Identify which cell holds the provided text, then report its (X, Y) central coordinate. 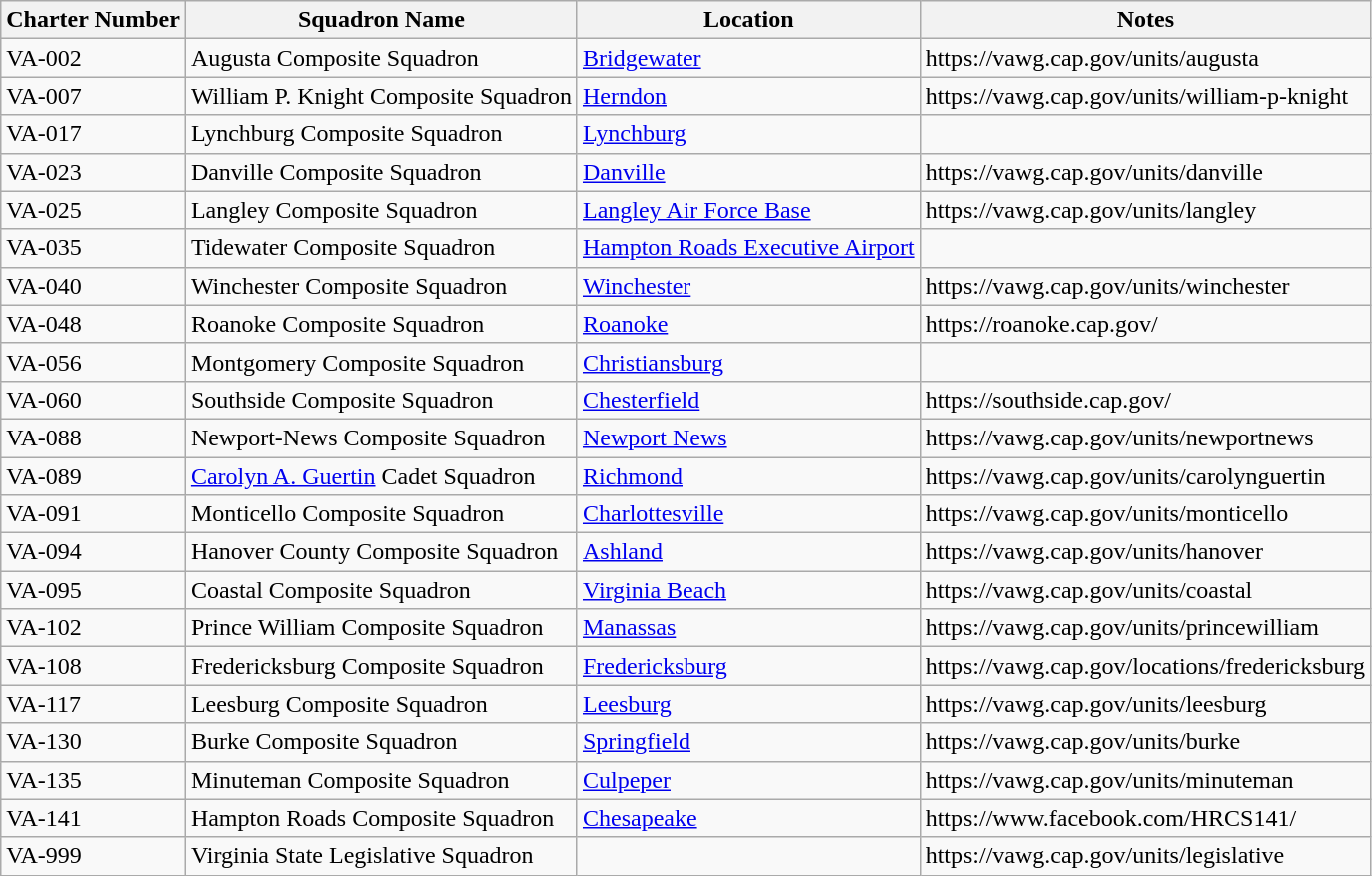
https://www.facebook.com/HRCS141/ (1145, 818)
https://southside.cap.gov/ (1145, 400)
Monticello Composite Squadron (381, 514)
Springfield (748, 742)
VA-002 (94, 58)
Hampton Roads Executive Airport (748, 248)
Winchester (748, 286)
Charter Number (94, 20)
VA-117 (94, 704)
Winchester Composite Squadron (381, 286)
Danville Composite Squadron (381, 172)
https://vawg.cap.gov/units/danville (1145, 172)
https://vawg.cap.gov/locations/fredericksburg (1145, 666)
https://vawg.cap.gov/units/augusta (1145, 58)
VA-999 (94, 856)
https://vawg.cap.gov/units/legislative (1145, 856)
https://roanoke.cap.gov/ (1145, 324)
Leesburg (748, 704)
VA-089 (94, 476)
Newport News (748, 438)
Herndon (748, 96)
Virginia State Legislative Squadron (381, 856)
Bridgewater (748, 58)
Charlottesville (748, 514)
Culpeper (748, 780)
Langley Air Force Base (748, 210)
Ashland (748, 552)
VA-017 (94, 134)
VA-035 (94, 248)
VA-060 (94, 400)
Danville (748, 172)
Coastal Composite Squadron (381, 590)
Notes (1145, 20)
Virginia Beach (748, 590)
Montgomery Composite Squadron (381, 362)
Richmond (748, 476)
VA-040 (94, 286)
Augusta Composite Squadron (381, 58)
Burke Composite Squadron (381, 742)
William P. Knight Composite Squadron (381, 96)
Location (748, 20)
https://vawg.cap.gov/units/langley (1145, 210)
https://vawg.cap.gov/units/carolynguertin (1145, 476)
Langley Composite Squadron (381, 210)
VA-141 (94, 818)
VA-025 (94, 210)
VA-048 (94, 324)
VA-088 (94, 438)
VA-102 (94, 628)
Prince William Composite Squadron (381, 628)
VA-007 (94, 96)
Roanoke (748, 324)
Carolyn A. Guertin Cadet Squadron (381, 476)
VA-108 (94, 666)
https://vawg.cap.gov/units/winchester (1145, 286)
Fredericksburg Composite Squadron (381, 666)
VA-023 (94, 172)
Chesterfield (748, 400)
https://vawg.cap.gov/units/burke (1145, 742)
Lynchburg Composite Squadron (381, 134)
Lynchburg (748, 134)
VA-056 (94, 362)
Hampton Roads Composite Squadron (381, 818)
Roanoke Composite Squadron (381, 324)
Newport-News Composite Squadron (381, 438)
Fredericksburg (748, 666)
https://vawg.cap.gov/units/coastal (1145, 590)
https://vawg.cap.gov/units/newportnews (1145, 438)
https://vawg.cap.gov/units/william-p-knight (1145, 96)
VA-094 (94, 552)
Squadron Name (381, 20)
https://vawg.cap.gov/units/hanover (1145, 552)
https://vawg.cap.gov/units/minuteman (1145, 780)
Hanover County Composite Squadron (381, 552)
Christiansburg (748, 362)
Southside Composite Squadron (381, 400)
Tidewater Composite Squadron (381, 248)
VA-091 (94, 514)
VA-135 (94, 780)
Minuteman Composite Squadron (381, 780)
https://vawg.cap.gov/units/princewilliam (1145, 628)
VA-130 (94, 742)
https://vawg.cap.gov/units/monticello (1145, 514)
Chesapeake (748, 818)
Manassas (748, 628)
VA-095 (94, 590)
https://vawg.cap.gov/units/leesburg (1145, 704)
Leesburg Composite Squadron (381, 704)
